Identify which cell holds the provided text, then report its [X, Y] central coordinate. 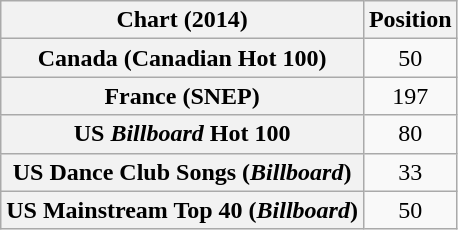
33 [410, 172]
80 [410, 134]
France (SNEP) [182, 96]
197 [410, 96]
Canada (Canadian Hot 100) [182, 58]
US Mainstream Top 40 (Billboard) [182, 210]
US Billboard Hot 100 [182, 134]
Chart (2014) [182, 20]
US Dance Club Songs (Billboard) [182, 172]
Position [410, 20]
